Provide the (X, Y) coordinate of the cell's center where the given text is located.  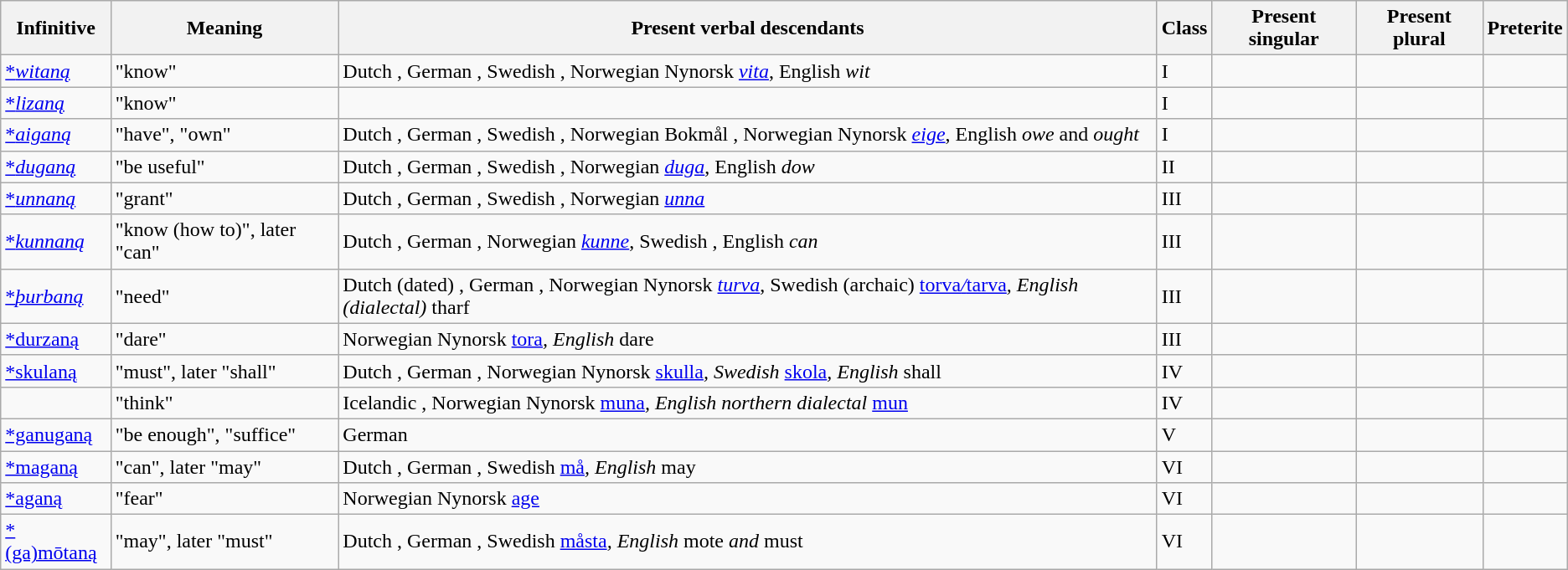
*ganuganą (55, 434)
Meaning (224, 28)
"think" (224, 403)
Dutch , German , Norwegian kunne, Swedish , English can (747, 241)
*þurbaną (55, 296)
Dutch , German , Swedish , Norwegian Bokmål , Norwegian Nynorsk eige, English owe and ought (747, 135)
Preterite (1524, 28)
Dutch , German , Norwegian Nynorsk skulla, Swedish skola, English shall (747, 371)
*kunnaną (55, 241)
German (747, 434)
"have", "own" (224, 135)
*unnaną (55, 198)
*witaną (55, 71)
Class (1184, 28)
Icelandic , Norwegian Nynorsk muna, English northern dialectal mun (747, 403)
*durzaną (55, 339)
"fear" (224, 499)
*duganą (55, 167)
*aiganą (55, 135)
"be enough", "suffice" (224, 434)
Dutch , German , Swedish , Norwegian unna (747, 198)
"be useful" (224, 167)
"know (how to)", later "can" (224, 241)
*skulaną (55, 371)
Norwegian Nynorsk tora, English dare (747, 339)
Infinitive (55, 28)
Present singular (1284, 28)
"dare" (224, 339)
II (1184, 167)
V (1184, 434)
"must", later "shall" (224, 371)
"may", later "must" (224, 542)
*maganą (55, 466)
Present verbal descendants (747, 28)
*aganą (55, 499)
*lizaną (55, 103)
Dutch , German , Swedish måsta, English mote and must (747, 542)
Dutch , German , Swedish må, English may (747, 466)
"need" (224, 296)
Dutch , German , Swedish , Norwegian duga, English dow (747, 167)
Norwegian Nynorsk age (747, 499)
Dutch , German , Swedish , Norwegian Nynorsk vita, English wit (747, 71)
"can", later "may" (224, 466)
Present plural (1419, 28)
"grant" (224, 198)
Dutch (dated) , German , Norwegian Nynorsk turva, Swedish (archaic) torva/tarva, English (dialectal) tharf (747, 296)
*(ga)mōtaną (55, 542)
